From the cell containing the given text, extract its center point as [x, y] coordinate. 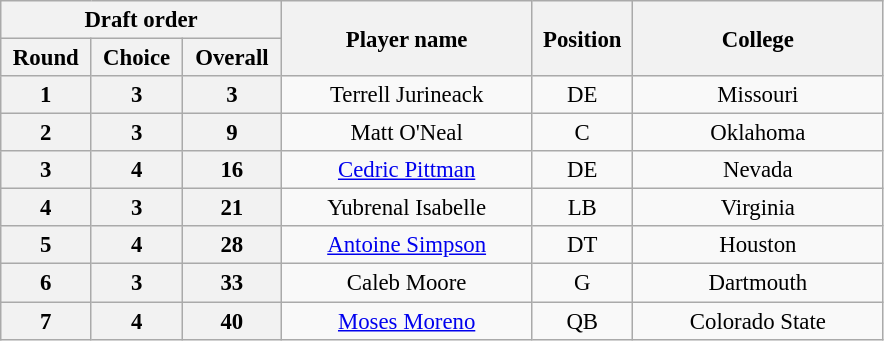
2 [46, 133]
16 [232, 170]
Dartmouth [758, 283]
33 [232, 283]
DT [582, 245]
Player name [406, 38]
College [758, 38]
LB [582, 208]
6 [46, 283]
Virginia [758, 208]
Choice [137, 58]
1 [46, 95]
21 [232, 208]
Terrell Jurineack [406, 95]
Moses Moreno [406, 321]
Draft order [142, 20]
QB [582, 321]
Caleb Moore [406, 283]
Round [46, 58]
7 [46, 321]
Houston [758, 245]
28 [232, 245]
Position [582, 38]
Matt O'Neal [406, 133]
Colorado State [758, 321]
Oklahoma [758, 133]
Antoine Simpson [406, 245]
9 [232, 133]
Cedric Pittman [406, 170]
G [582, 283]
C [582, 133]
5 [46, 245]
Overall [232, 58]
Nevada [758, 170]
40 [232, 321]
Missouri [758, 95]
Yubrenal Isabelle [406, 208]
